Locate the cell with the specified text and output its [X, Y] center coordinate. 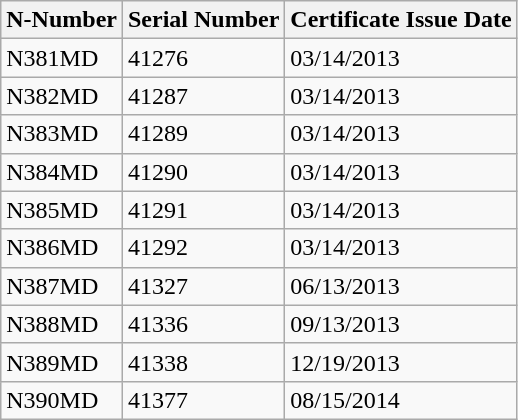
41287 [203, 96]
08/15/2014 [401, 400]
N382MD [62, 96]
09/13/2013 [401, 324]
41290 [203, 172]
41377 [203, 400]
06/13/2013 [401, 286]
N-Number [62, 20]
N388MD [62, 324]
12/19/2013 [401, 362]
41336 [203, 324]
41291 [203, 210]
N389MD [62, 362]
N383MD [62, 134]
41327 [203, 286]
Serial Number [203, 20]
N381MD [62, 58]
41289 [203, 134]
N384MD [62, 172]
41338 [203, 362]
N390MD [62, 400]
Certificate Issue Date [401, 20]
N385MD [62, 210]
N386MD [62, 248]
N387MD [62, 286]
41276 [203, 58]
41292 [203, 248]
